Extract the (x, y) coordinate from the center of the cell holding the provided text.  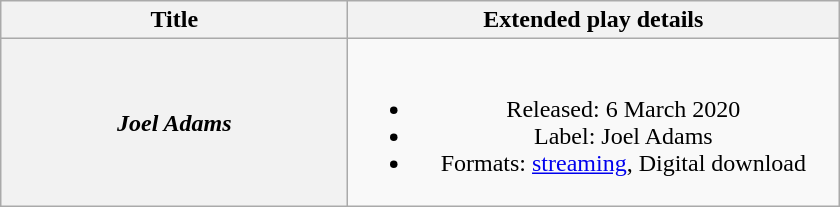
Released: 6 March 2020Label: Joel AdamsFormats: streaming, Digital download (594, 122)
Title (174, 20)
Extended play details (594, 20)
Joel Adams (174, 122)
